Extract the (x, y) coordinate from the center of the cell holding the provided text.  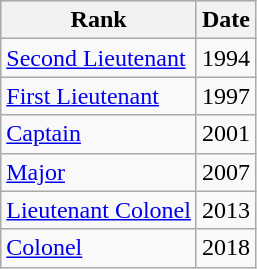
Captain (99, 134)
Major (99, 172)
First Lieutenant (99, 96)
Lieutenant Colonel (99, 210)
2013 (226, 210)
2001 (226, 134)
Second Lieutenant (99, 58)
1994 (226, 58)
Rank (99, 20)
Date (226, 20)
Colonel (99, 248)
2018 (226, 248)
2007 (226, 172)
1997 (226, 96)
